Search for the cell housing the specified text and yield its [X, Y] center coordinate. 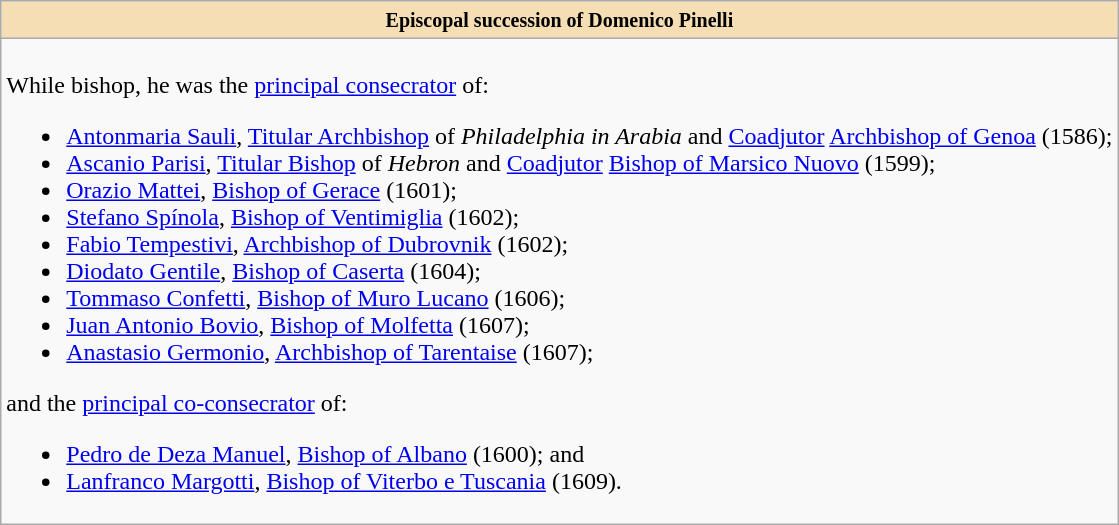
Episcopal succession of Domenico Pinelli [560, 20]
